From the cell containing the given text, extract its center point as (X, Y) coordinate. 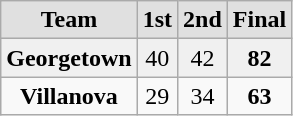
2nd (203, 20)
Final (259, 20)
Georgetown (69, 58)
82 (259, 58)
Villanova (69, 96)
29 (157, 96)
Team (69, 20)
1st (157, 20)
42 (203, 58)
40 (157, 58)
34 (203, 96)
63 (259, 96)
